Scan for the cell matching the given text and deliver its (X, Y) coordinate at center. 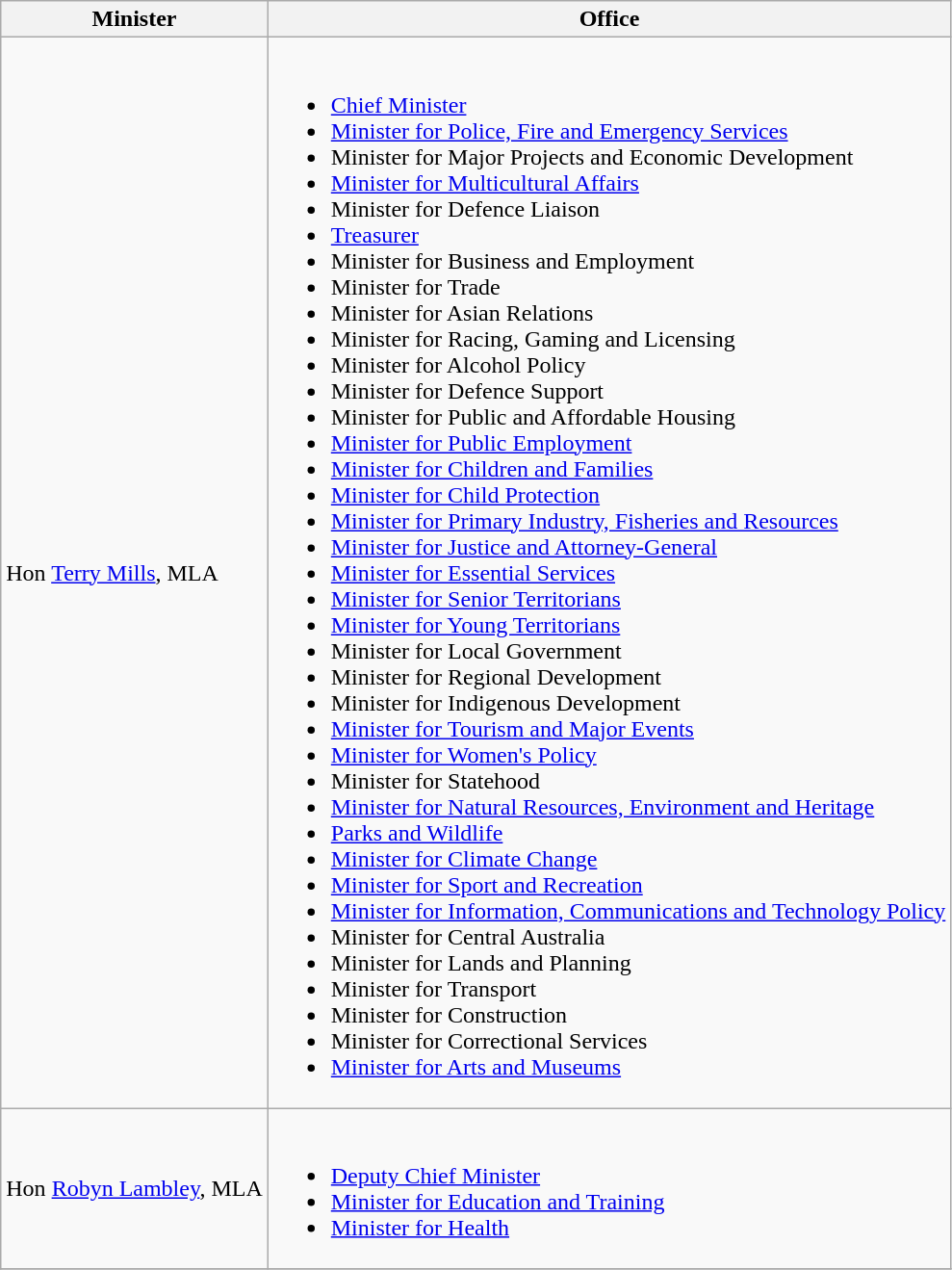
Hon Robyn Lambley, MLA (135, 1188)
Deputy Chief MinisterMinister for Education and TrainingMinister for Health (609, 1188)
Hon Terry Mills, MLA (135, 573)
Minister (135, 19)
Office (609, 19)
